Detect which cell encompasses the target text, then output its [X, Y] center coordinate. 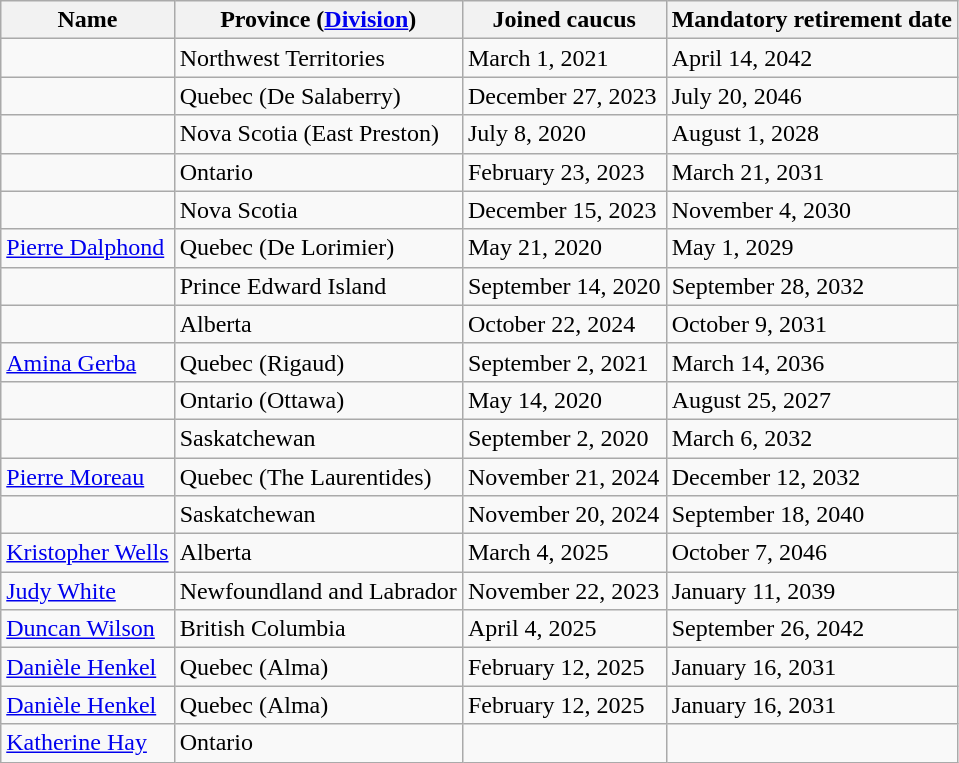
February 23, 2023 [564, 172]
Mandatory retirement date [812, 20]
Province (Division) [318, 20]
September 28, 2032 [812, 286]
May 14, 2020 [564, 400]
September 2, 2020 [564, 438]
Ontario (Ottawa) [318, 400]
Pierre Dalphond [88, 248]
March 1, 2021 [564, 58]
Quebec (Rigaud) [318, 362]
November 22, 2023 [564, 591]
December 27, 2023 [564, 96]
September 18, 2040 [812, 515]
December 15, 2023 [564, 210]
March 6, 2032 [812, 438]
Joined caucus [564, 20]
Quebec (De Lorimier) [318, 248]
Pierre Moreau [88, 477]
Newfoundland and Labrador [318, 591]
Kristopher Wells [88, 553]
October 22, 2024 [564, 324]
April 4, 2025 [564, 629]
August 25, 2027 [812, 400]
July 20, 2046 [812, 96]
March 21, 2031 [812, 172]
Katherine Hay [88, 743]
Northwest Territories [318, 58]
Nova Scotia [318, 210]
November 20, 2024 [564, 515]
May 1, 2029 [812, 248]
September 14, 2020 [564, 286]
Quebec (The Laurentides) [318, 477]
March 14, 2036 [812, 362]
September 26, 2042 [812, 629]
December 12, 2032 [812, 477]
October 9, 2031 [812, 324]
October 7, 2046 [812, 553]
January 11, 2039 [812, 591]
Duncan Wilson [88, 629]
Nova Scotia (East Preston) [318, 134]
Name [88, 20]
May 21, 2020 [564, 248]
November 21, 2024 [564, 477]
August 1, 2028 [812, 134]
September 2, 2021 [564, 362]
March 4, 2025 [564, 553]
Judy White [88, 591]
Amina Gerba [88, 362]
November 4, 2030 [812, 210]
British Columbia [318, 629]
Quebec (De Salaberry) [318, 96]
Prince Edward Island [318, 286]
July 8, 2020 [564, 134]
April 14, 2042 [812, 58]
